Find where the given text appears and provide that cell's center as [x, y] coordinate. 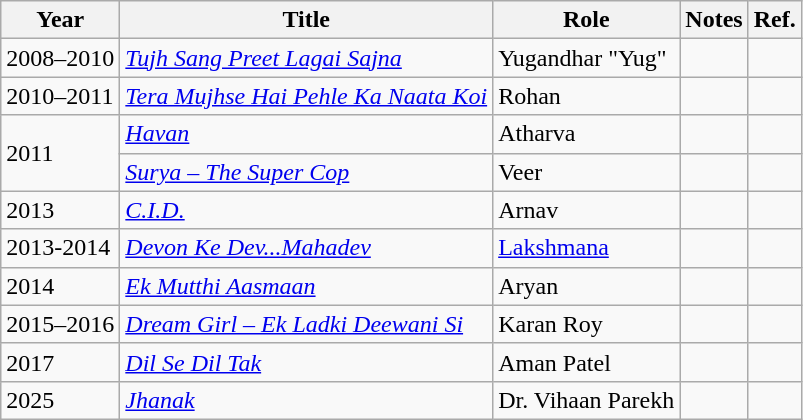
Veer [586, 172]
2013-2014 [60, 248]
Yugandhar "Yug" [586, 58]
Devon Ke Dev...Mahadev [306, 248]
2011 [60, 153]
Havan [306, 134]
Dr. Vihaan Parekh [586, 400]
Atharva [586, 134]
Tujh Sang Preet Lagai Sajna [306, 58]
Title [306, 20]
2015–2016 [60, 324]
Role [586, 20]
Rohan [586, 96]
2025 [60, 400]
Ref. [774, 20]
2014 [60, 286]
Aryan [586, 286]
Dream Girl – Ek Ladki Deewani Si [306, 324]
Jhanak [306, 400]
Notes [714, 20]
2008–2010 [60, 58]
Lakshmana [586, 248]
Year [60, 20]
Surya – The Super Cop [306, 172]
2013 [60, 210]
Karan Roy [586, 324]
Arnav [586, 210]
Ek Mutthi Aasmaan [306, 286]
Dil Se Dil Tak [306, 362]
C.I.D. [306, 210]
Tera Mujhse Hai Pehle Ka Naata Koi [306, 96]
Aman Patel [586, 362]
2010–2011 [60, 96]
2017 [60, 362]
